Scan for the cell matching the given text and deliver its [X, Y] coordinate at center. 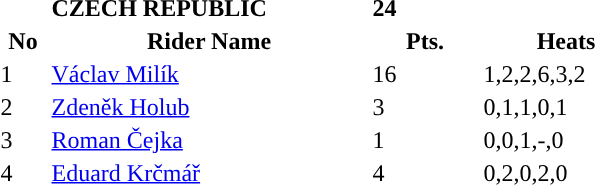
Václav Milík [209, 74]
Rider Name [209, 41]
Roman Čejka [209, 140]
3 [425, 107]
Pts. [425, 41]
Zdeněk Holub [209, 107]
16 [425, 74]
1 [425, 140]
